For the text-containing cell, return its midpoint in [X, Y] coordinate format. 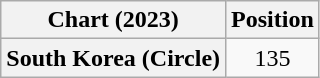
Chart (2023) [114, 20]
135 [273, 58]
Position [273, 20]
South Korea (Circle) [114, 58]
